Extract the [X, Y] coordinate from the center of the cell holding the provided text.  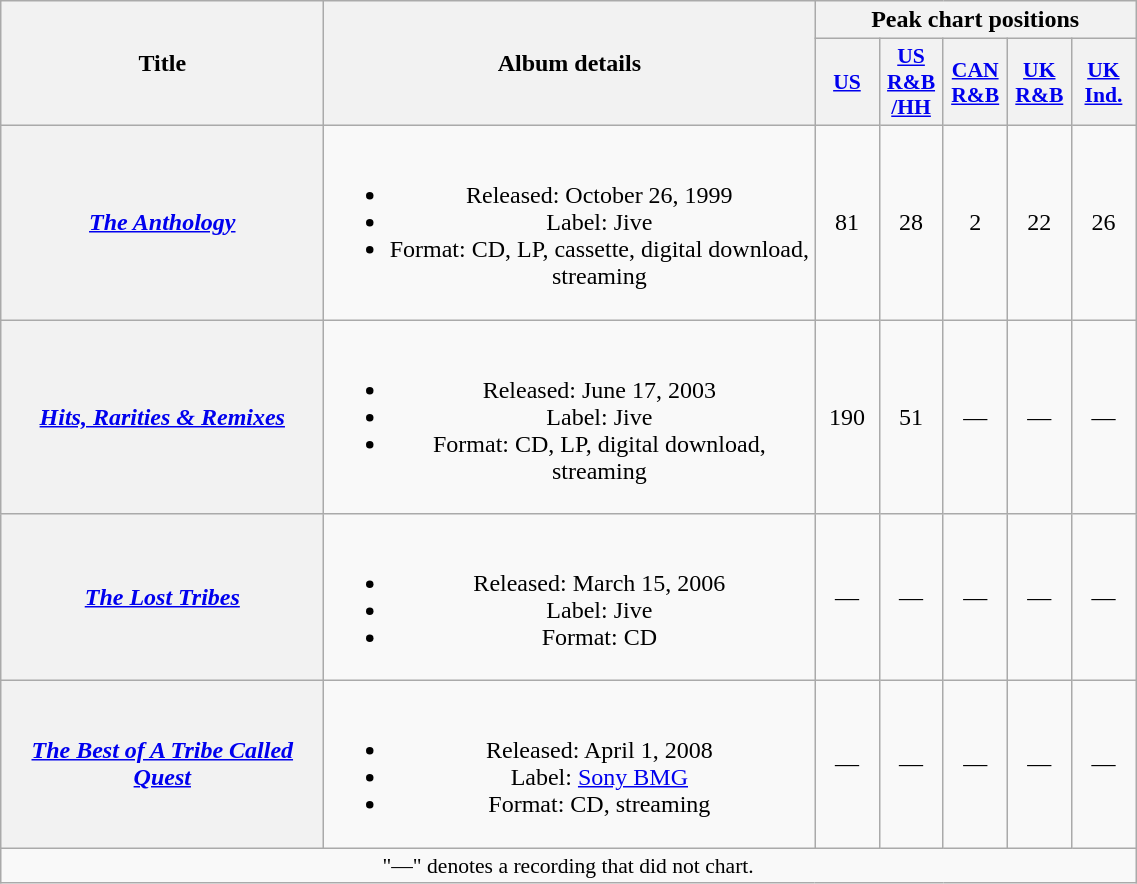
The Best of A Tribe Called Quest [162, 764]
CANR&B [975, 82]
81 [847, 222]
The Anthology [162, 222]
Hits, Rarities & Remixes [162, 417]
190 [847, 417]
Released: March 15, 2006Label: JiveFormat: CD [570, 598]
Released: October 26, 1999Label: JiveFormat: CD, LP, cassette, digital download, streaming [570, 222]
22 [1039, 222]
USR&B/HH [911, 82]
UK R&B [1039, 82]
UK Ind. [1103, 82]
Album details [570, 64]
26 [1103, 222]
51 [911, 417]
28 [911, 222]
"—" denotes a recording that did not chart. [568, 866]
US [847, 82]
2 [975, 222]
Title [162, 64]
Peak chart positions [976, 20]
Released: June 17, 2003Label: JiveFormat: CD, LP, digital download, streaming [570, 417]
The Lost Tribes [162, 598]
Released: April 1, 2008Label: Sony BMGFormat: CD, streaming [570, 764]
